Find where the given text appears and provide that cell's center as [X, Y] coordinate. 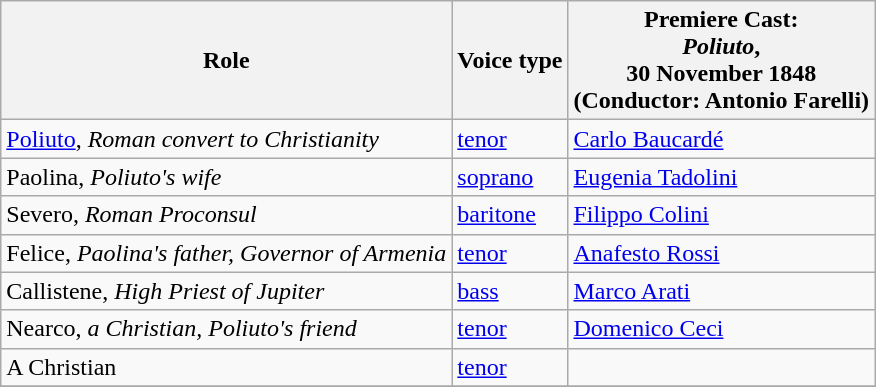
Anafesto Rossi [722, 253]
Role [226, 60]
Poliuto, Roman convert to Christianity [226, 139]
Callistene, High Priest of Jupiter [226, 291]
Felice, Paolina's father, Governor of Armenia [226, 253]
Eugenia Tadolini [722, 177]
Nearco, a Christian, Poliuto's friend [226, 329]
Severo, Roman Proconsul [226, 215]
Carlo Baucardé [722, 139]
Paolina, Poliuto's wife [226, 177]
Voice type [510, 60]
Filippo Colini [722, 215]
bass [510, 291]
A Christian [226, 367]
soprano [510, 177]
Premiere Cast:Poliuto,30 November 1848(Conductor: Antonio Farelli) [722, 60]
baritone [510, 215]
Domenico Ceci [722, 329]
Marco Arati [722, 291]
